Capture the cell that displays the provided text and extract its [X, Y] central coordinate. 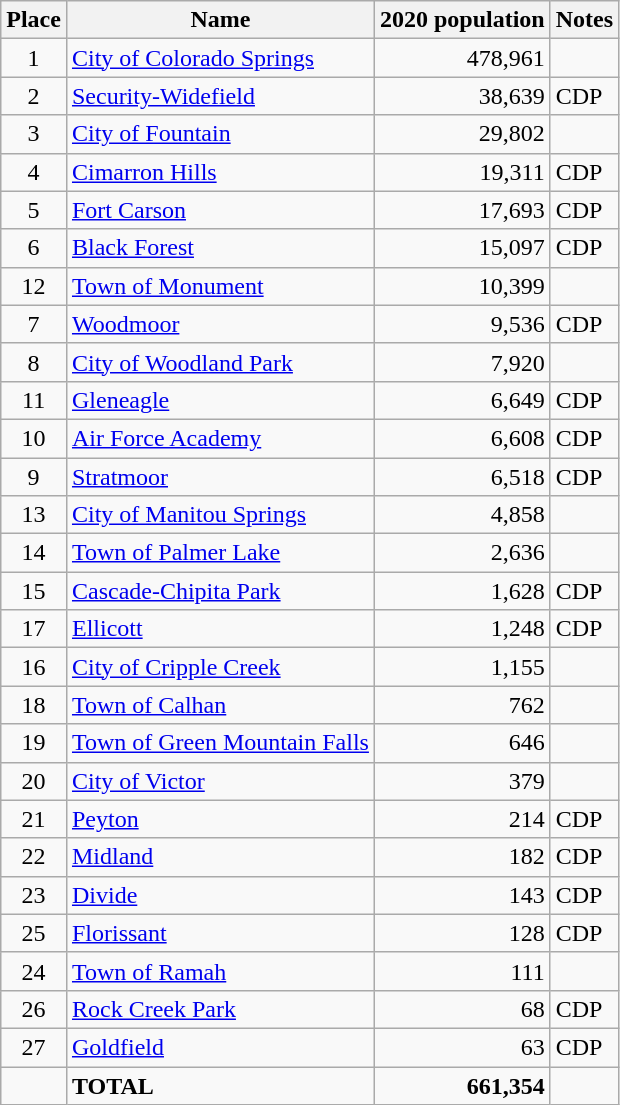
26 [34, 1009]
City of Victor [220, 781]
23 [34, 895]
6,649 [462, 400]
68 [462, 1009]
Fort Carson [220, 210]
Black Forest [220, 248]
1,155 [462, 667]
13 [34, 515]
17 [34, 629]
15 [34, 591]
Town of Calhan [220, 705]
Town of Palmer Lake [220, 553]
TOTAL [220, 1085]
7,920 [462, 362]
128 [462, 933]
9 [34, 477]
1,248 [462, 629]
City of Fountain [220, 134]
Rock Creek Park [220, 1009]
762 [462, 705]
Woodmoor [220, 324]
24 [34, 971]
Gleneagle [220, 400]
15,097 [462, 248]
17,693 [462, 210]
25 [34, 933]
7 [34, 324]
10 [34, 438]
19 [34, 743]
Name [220, 20]
27 [34, 1047]
478,961 [462, 58]
12 [34, 286]
11 [34, 400]
Divide [220, 895]
Peyton [220, 819]
111 [462, 971]
2020 population [462, 20]
2,636 [462, 553]
21 [34, 819]
10,399 [462, 286]
9,536 [462, 324]
Cimarron Hills [220, 172]
Midland [220, 857]
Goldfield [220, 1047]
6 [34, 248]
20 [34, 781]
8 [34, 362]
Ellicott [220, 629]
Town of Monument [220, 286]
City of Colorado Springs [220, 58]
City of Cripple Creek [220, 667]
Cascade-Chipita Park [220, 591]
379 [462, 781]
6,608 [462, 438]
Notes [584, 20]
19,311 [462, 172]
646 [462, 743]
City of Woodland Park [220, 362]
City of Manitou Springs [220, 515]
6,518 [462, 477]
5 [34, 210]
Security-Widefield [220, 96]
182 [462, 857]
Florissant [220, 933]
38,639 [462, 96]
2 [34, 96]
661,354 [462, 1085]
18 [34, 705]
Town of Green Mountain Falls [220, 743]
214 [462, 819]
4 [34, 172]
Town of Ramah [220, 971]
4,858 [462, 515]
Air Force Academy [220, 438]
3 [34, 134]
Place [34, 20]
29,802 [462, 134]
1,628 [462, 591]
143 [462, 895]
14 [34, 553]
22 [34, 857]
16 [34, 667]
Stratmoor [220, 477]
1 [34, 58]
63 [462, 1047]
